Find where the given text appears and provide that cell's center as (x, y) coordinate. 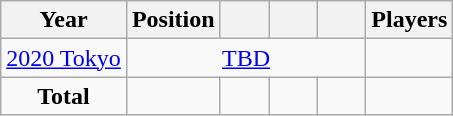
2020 Tokyo (64, 58)
Year (64, 20)
TBD (246, 58)
Position (173, 20)
Total (64, 96)
Players (410, 20)
